Determine the [x, y] coordinate at the center of the cell enclosing the given text.  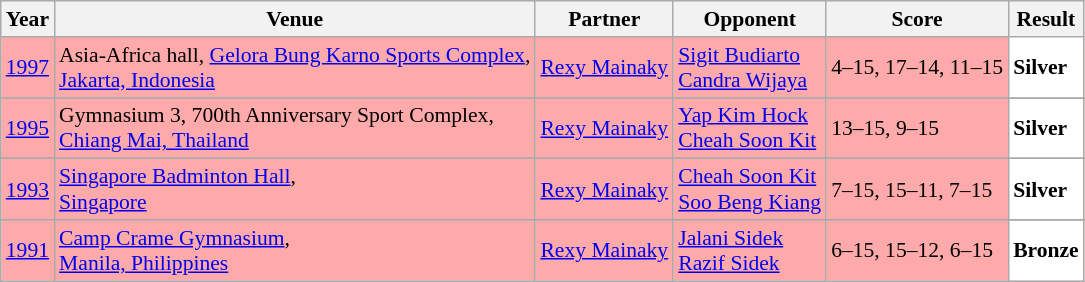
Asia-Africa hall, Gelora Bung Karno Sports Complex,Jakarta, Indonesia [294, 68]
Yap Kim Hock Cheah Soon Kit [750, 128]
Partner [604, 19]
Singapore Badminton Hall,Singapore [294, 190]
Jalani Sidek Razif Sidek [750, 250]
Gymnasium 3, 700th Anniversary Sport Complex,Chiang Mai, Thailand [294, 128]
Camp Crame Gymnasium,Manila, Philippines [294, 250]
4–15, 17–14, 11–15 [917, 68]
Venue [294, 19]
Result [1046, 19]
Sigit Budiarto Candra Wijaya [750, 68]
Cheah Soon Kit Soo Beng Kiang [750, 190]
7–15, 15–11, 7–15 [917, 190]
13–15, 9–15 [917, 128]
1995 [28, 128]
Bronze [1046, 250]
1991 [28, 250]
1997 [28, 68]
1993 [28, 190]
Opponent [750, 19]
Score [917, 19]
6–15, 15–12, 6–15 [917, 250]
Year [28, 19]
